Extract the (x, y) coordinate from the center of the cell holding the provided text.  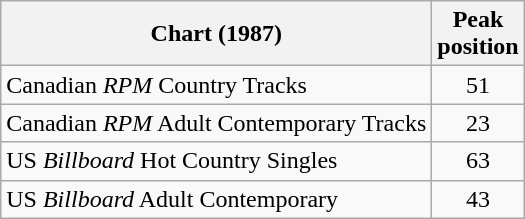
Canadian RPM Country Tracks (216, 85)
US Billboard Adult Contemporary (216, 199)
Chart (1987) (216, 34)
23 (478, 123)
US Billboard Hot Country Singles (216, 161)
43 (478, 199)
Canadian RPM Adult Contemporary Tracks (216, 123)
Peakposition (478, 34)
51 (478, 85)
63 (478, 161)
